Capture the cell that displays the provided text and extract its [x, y] central coordinate. 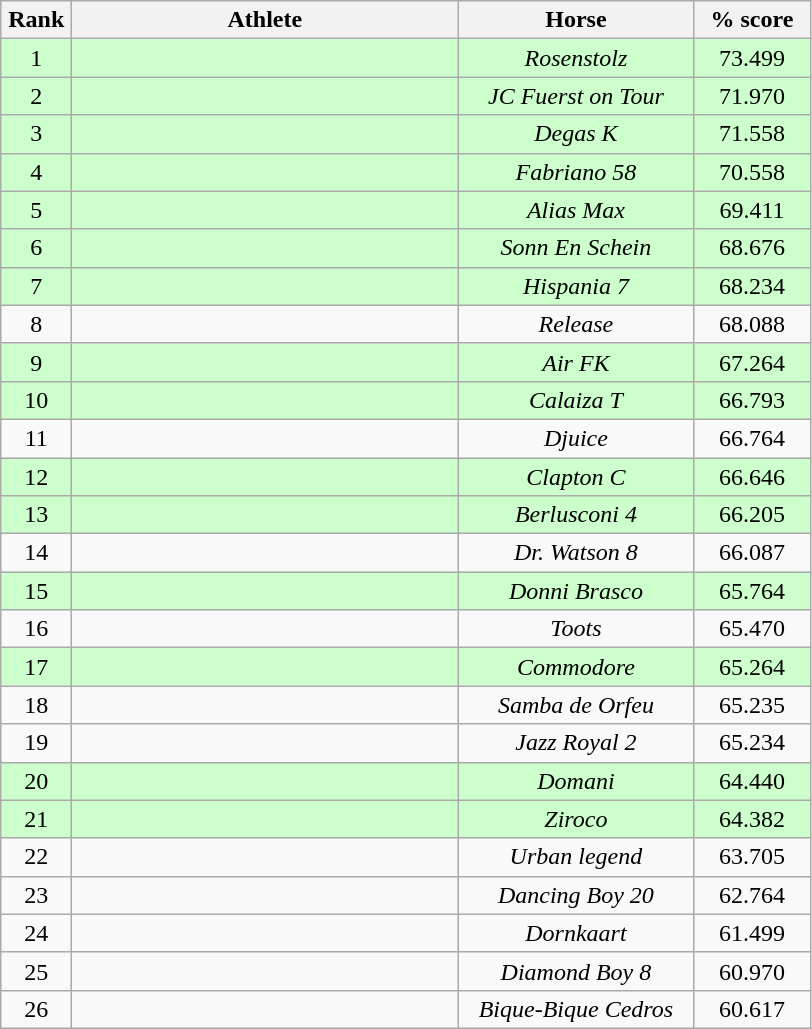
Berlusconi 4 [576, 515]
3 [36, 134]
Hispania 7 [576, 286]
64.382 [752, 819]
Urban legend [576, 857]
22 [36, 857]
66.087 [752, 553]
15 [36, 591]
Bique-Bique Cedros [576, 1009]
Samba de Orfeu [576, 705]
Degas K [576, 134]
Domani [576, 781]
Calaiza T [576, 400]
Athlete [265, 20]
Dornkaart [576, 933]
11 [36, 438]
20 [36, 781]
26 [36, 1009]
5 [36, 210]
65.470 [752, 629]
21 [36, 819]
63.705 [752, 857]
61.499 [752, 933]
Dr. Watson 8 [576, 553]
24 [36, 933]
65.235 [752, 705]
25 [36, 971]
71.558 [752, 134]
71.970 [752, 96]
Djuice [576, 438]
66.205 [752, 515]
JC Fuerst on Tour [576, 96]
65.764 [752, 591]
68.234 [752, 286]
65.264 [752, 667]
Clapton C [576, 477]
60.617 [752, 1009]
68.676 [752, 248]
67.264 [752, 362]
Horse [576, 20]
66.764 [752, 438]
65.234 [752, 743]
Rosenstolz [576, 58]
17 [36, 667]
66.646 [752, 477]
Rank [36, 20]
16 [36, 629]
60.970 [752, 971]
18 [36, 705]
73.499 [752, 58]
68.088 [752, 324]
Ziroco [576, 819]
Dancing Boy 20 [576, 895]
Donni Brasco [576, 591]
9 [36, 362]
14 [36, 553]
4 [36, 172]
Jazz Royal 2 [576, 743]
6 [36, 248]
12 [36, 477]
% score [752, 20]
Diamond Boy 8 [576, 971]
7 [36, 286]
Toots [576, 629]
62.764 [752, 895]
23 [36, 895]
Fabriano 58 [576, 172]
Air FK [576, 362]
8 [36, 324]
66.793 [752, 400]
69.411 [752, 210]
2 [36, 96]
Release [576, 324]
10 [36, 400]
Alias Max [576, 210]
1 [36, 58]
70.558 [752, 172]
19 [36, 743]
Sonn En Schein [576, 248]
13 [36, 515]
Commodore [576, 667]
64.440 [752, 781]
